Pinpoint the cell where the given text exists, returning its [x, y] midpoint coordinate. 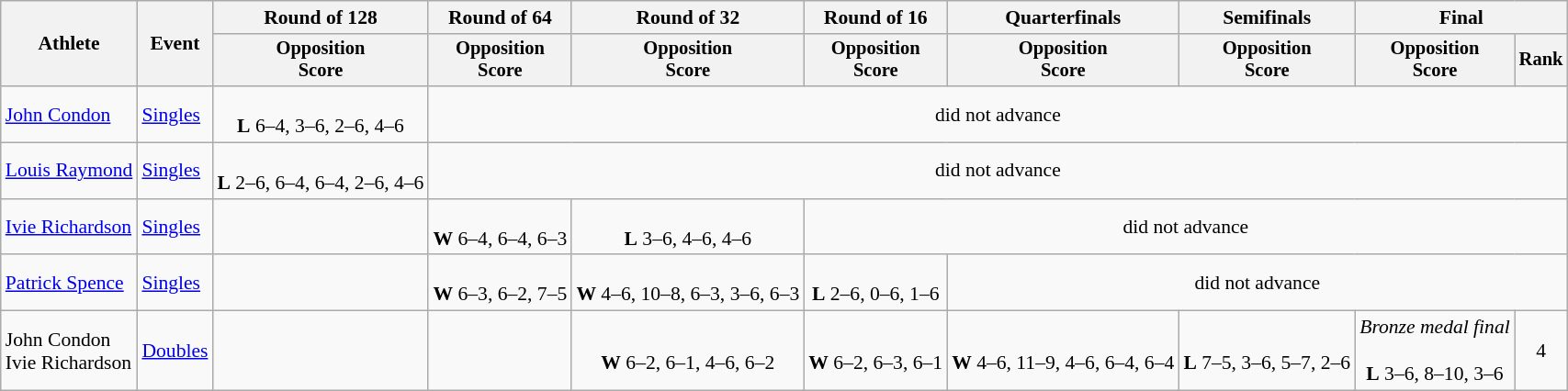
W 6–2, 6–3, 6–1 [875, 351]
Rank [1541, 61]
L 7–5, 3–6, 5–7, 2–6 [1267, 351]
Round of 128 [320, 17]
Doubles [175, 351]
Athlete [70, 44]
L 2–6, 6–4, 6–4, 2–6, 4–6 [320, 171]
Patrick Spence [70, 283]
John Condon Ivie Richardson [70, 351]
Bronze medal final L 3–6, 8–10, 3–6 [1435, 351]
Quarterfinals [1063, 17]
L 2–6, 0–6, 1–6 [875, 283]
L 6–4, 3–6, 2–6, 4–6 [320, 114]
W 4–6, 11–9, 4–6, 6–4, 6–4 [1063, 351]
Round of 64 [500, 17]
Louis Raymond [70, 171]
L 3–6, 4–6, 4–6 [687, 228]
W 6–3, 6–2, 7–5 [500, 283]
Round of 32 [687, 17]
W 4–6, 10–8, 6–3, 3–6, 6–3 [687, 283]
4 [1541, 351]
Event [175, 44]
W 6–4, 6–4, 6–3 [500, 228]
John Condon [70, 114]
Ivie Richardson [70, 228]
Final [1461, 17]
W 6–2, 6–1, 4–6, 6–2 [687, 351]
Semifinals [1267, 17]
Round of 16 [875, 17]
